Return the (x, y) coordinate for the center point of the cell that contains the specified text.  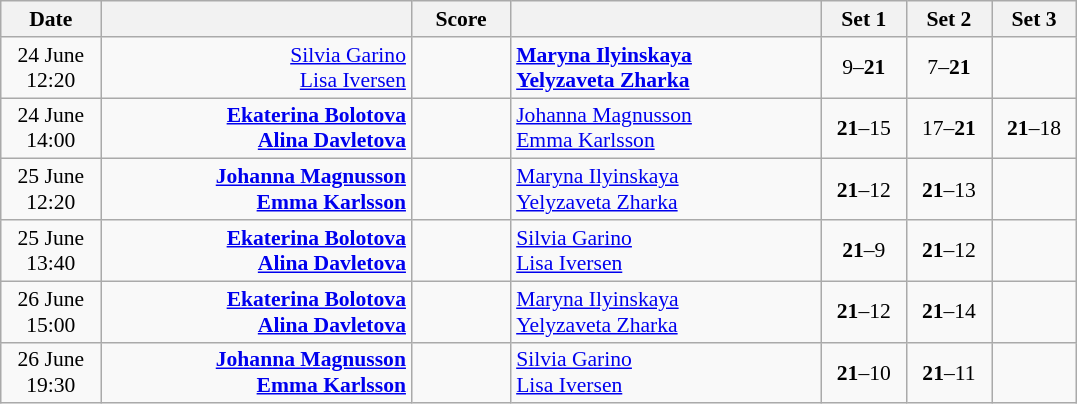
24 June12:20 (51, 68)
21–11 (948, 372)
21–10 (864, 372)
26 June15:00 (51, 312)
17–21 (948, 128)
Set 3 (1034, 19)
21–18 (1034, 128)
Set 1 (864, 19)
7–21 (948, 68)
21–13 (948, 190)
Set 2 (948, 19)
26 June19:30 (51, 372)
9–21 (864, 68)
21–14 (948, 312)
Score (461, 19)
21–9 (864, 250)
25 June13:40 (51, 250)
21–15 (864, 128)
24 June14:00 (51, 128)
25 June12:20 (51, 190)
Date (51, 19)
